Detect which cell encompasses the target text, then output its (x, y) center coordinate. 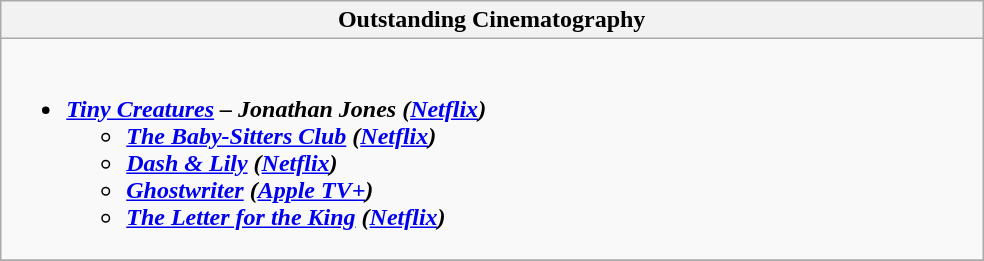
Tiny Creatures – Jonathan Jones (Netflix)The Baby-Sitters Club (Netflix)Dash & Lily (Netflix)Ghostwriter (Apple TV+)The Letter for the King (Netflix) (492, 150)
Outstanding Cinematography (492, 20)
